Return the (X, Y) coordinate for the center point of the cell that contains the specified text.  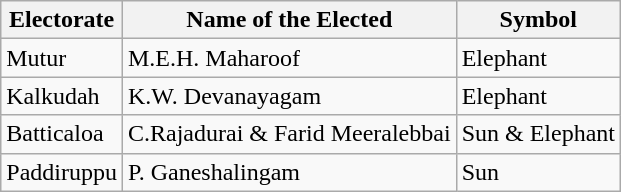
Symbol (538, 20)
Electorate (62, 20)
P. Ganeshalingam (289, 172)
Name of the Elected (289, 20)
C.Rajadurai & Farid Meeralebbai (289, 134)
Paddiruppu (62, 172)
K.W. Devanayagam (289, 96)
Sun (538, 172)
Mutur (62, 58)
Batticaloa (62, 134)
M.E.H. Maharoof (289, 58)
Kalkudah (62, 96)
Sun & Elephant (538, 134)
